Identify which cell holds the provided text, then report its [x, y] central coordinate. 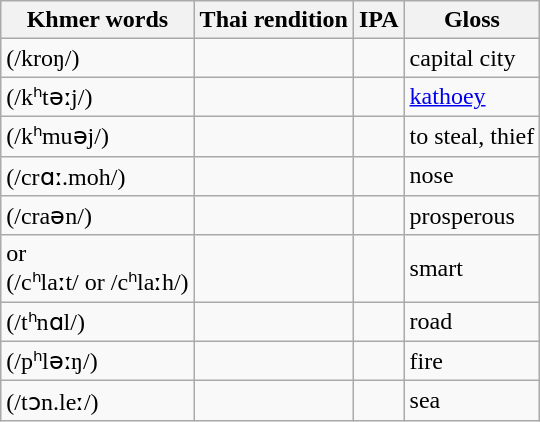
(/tʰnɑl/) [98, 322]
or (/cʰlaːt/ or /cʰlaːh/) [98, 268]
(/kʰtəːj/) [98, 97]
(/kroŋ/) [98, 58]
Khmer words [98, 20]
(/craən/) [98, 216]
prosperous [472, 216]
capital city [472, 58]
Thai rendition [274, 20]
smart [472, 268]
(/tɔn.leː/) [98, 401]
road [472, 322]
(/kʰmuəj/) [98, 136]
Gloss [472, 20]
fire [472, 361]
nose [472, 176]
IPA [378, 20]
kathoey [472, 97]
to steal, thief [472, 136]
sea [472, 401]
(/pʰləːŋ/) [98, 361]
(/crɑː.moh/) [98, 176]
